Scan for the cell matching the given text and deliver its (X, Y) coordinate at center. 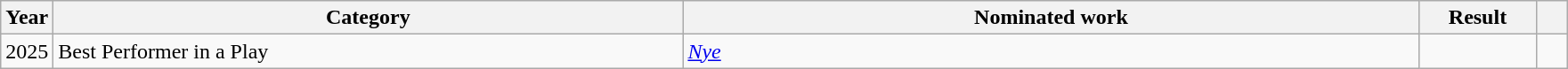
Best Performer in a Play (369, 51)
Nominated work (1051, 18)
Nye (1051, 51)
Result (1478, 18)
Year (27, 18)
2025 (27, 51)
Category (369, 18)
